Output the [x, y] coordinate of the center of the cell containing the given text.  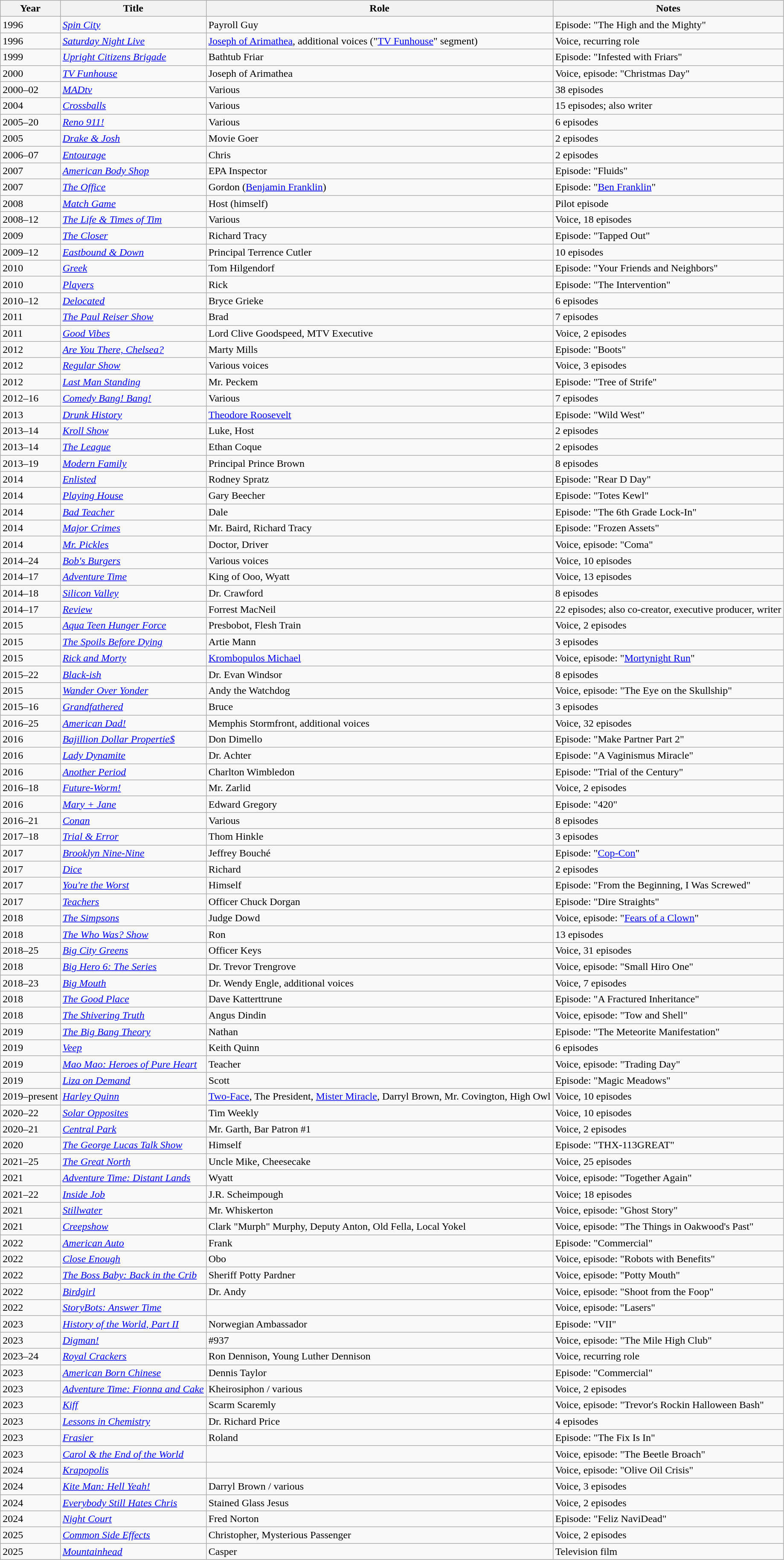
2012–16 [30, 398]
Teacher [380, 1064]
Andy the Watchdog [380, 690]
22 episodes; also co-creator, executive producer, writer [668, 609]
Grandfathered [133, 707]
Black-ish [133, 674]
The Good Place [133, 999]
15 episodes; also writer [668, 106]
Lady Dynamite [133, 756]
Angus Dindin [380, 1016]
American Auto [133, 1243]
10 episodes [668, 252]
MADtv [133, 90]
The Big Bang Theory [133, 1032]
Forrest MacNeil [380, 609]
Obo [380, 1259]
Year [30, 9]
Ron [380, 934]
Episode: "Frozen Assets" [668, 528]
Thom Hinkle [380, 837]
Episode: "Magic Meadows" [668, 1080]
Memphis Stormfront, additional voices [380, 723]
2016–21 [30, 821]
Mao Mao: Heroes of Pure Heart [133, 1064]
Entourage [133, 154]
Bathtub Friar [380, 57]
Review [133, 609]
Christopher, Mysterious Passenger [380, 1535]
Voice, episode: "Coma" [668, 544]
Tom Hilgendorf [380, 268]
Scarm Scaremly [380, 1405]
Are You There, Chelsea? [133, 349]
2005–20 [30, 122]
Voice, episode: "Robots with Benefits" [668, 1259]
American Body Shop [133, 171]
Brad [380, 317]
Rick [380, 285]
Match Game [133, 204]
Silicon Valley [133, 593]
Liza on Demand [133, 1080]
Voice, 18 episodes [668, 220]
Good Vibes [133, 333]
Regular Show [133, 366]
Joseph of Arimathea [380, 73]
Mr. Garth, Bar Patron #1 [380, 1129]
Comedy Bang! Bang! [133, 398]
Brooklyn Nine-Nine [133, 853]
2000 [30, 73]
Voice, episode: "Tow and Shell" [668, 1016]
The Spoils Before Dying [133, 642]
2020 [30, 1145]
American Dad! [133, 723]
The Boss Baby: Back in the Crib [133, 1275]
Inside Job [133, 1194]
Chris [380, 154]
The Shivering Truth [133, 1016]
#937 [380, 1340]
2015–22 [30, 674]
Players [133, 285]
The Life & Times of Tim [133, 220]
Fred Norton [380, 1519]
King of Ooo, Wyatt [380, 577]
Episode: "THX-113GREAT" [668, 1145]
Rick and Morty [133, 658]
Dr. Crawford [380, 593]
Episode: "Cop-Con" [668, 853]
Richard Tracy [380, 236]
Keith Quinn [380, 1048]
2000–02 [30, 90]
Voice, episode: "Potty Mouth" [668, 1275]
Jeffrey Bouché [380, 853]
Don Dimello [380, 739]
Trial & Error [133, 837]
Episode: "420" [668, 804]
Dr. Andy [380, 1292]
Judge Dowd [380, 918]
The Great North [133, 1161]
Voice, episode: "The Things in Oakwood's Past" [668, 1226]
Frasier [133, 1438]
Voice, episode: "Together Again" [668, 1178]
Episode: "The 6th Grade Lock-In" [668, 512]
Voice, episode: "Christmas Day" [668, 73]
Episode: "Wild West" [668, 414]
Voice, episode: "Trading Day" [668, 1064]
Royal Crackers [133, 1356]
2014–18 [30, 593]
Krombopulos Michael [380, 658]
Episode: "Your Friends and Neighbors" [668, 268]
Norwegian Ambassador [380, 1324]
2018–23 [30, 983]
Mr. Baird, Richard Tracy [380, 528]
American Born Chinese [133, 1373]
Bruce [380, 707]
Voice, 25 episodes [668, 1161]
The Simpsons [133, 918]
The League [133, 447]
Last Man Standing [133, 382]
The Office [133, 187]
1999 [30, 57]
Episode: "The Meteorite Manifestation" [668, 1032]
Ron Dennison, Young Luther Dennison [380, 1356]
2016–25 [30, 723]
Adventure Time: Fionna and Cake [133, 1389]
The Paul Reiser Show [133, 317]
Spin City [133, 25]
Aqua Teen Hunger Force [133, 626]
Greek [133, 268]
The Closer [133, 236]
Gary Beecher [380, 496]
Dennis Taylor [380, 1373]
Bryce Grieke [380, 301]
Night Court [133, 1519]
38 episodes [668, 90]
Episode: "VII" [668, 1324]
You're the Worst [133, 885]
Mr. Pickles [133, 544]
Big City Greens [133, 950]
Episode: "Tree of Strife" [668, 382]
History of the World, Part II [133, 1324]
2020–22 [30, 1113]
2005 [30, 138]
Episode: "Ben Franklin" [668, 187]
Reno 911! [133, 122]
Veep [133, 1048]
Another Period [133, 772]
2019–present [30, 1097]
Episode: "Rear D Day" [668, 480]
Upright Citizens Brigade [133, 57]
Major Crimes [133, 528]
Voice, 31 episodes [668, 950]
2014–24 [30, 561]
Voice; 18 episodes [668, 1194]
Host (himself) [380, 204]
Dice [133, 869]
Dale [380, 512]
Voice, episode: "The Beetle Broach" [668, 1454]
Dr. Evan Windsor [380, 674]
2015–16 [30, 707]
Officer Chuck Dorgan [380, 902]
Stained Glass Jesus [380, 1502]
Harley Quinn [133, 1097]
Mr. Peckem [380, 382]
2016–18 [30, 788]
Voice, episode: "The Mile High Club" [668, 1340]
The Who Was? Show [133, 934]
Mary + Jane [133, 804]
Marty Mills [380, 349]
Voice, episode: "The Eye on the Skullship" [668, 690]
Central Park [133, 1129]
Wander Over Yonder [133, 690]
Krapopolis [133, 1470]
2023–24 [30, 1356]
Payroll Guy [380, 25]
Kheirosiphon / various [380, 1389]
Big Mouth [133, 983]
Uncle Mike, Cheesecake [380, 1161]
Casper [380, 1551]
Adventure Time: Distant Lands [133, 1178]
Dr. Trevor Trengrove [380, 966]
2013 [30, 414]
Episode: "The High and the Mighty" [668, 25]
Dr. Richard Price [380, 1421]
Saturday Night Live [133, 41]
Voice, episode: "Mortynight Run" [668, 658]
Voice, episode: "Fears of a Clown" [668, 918]
Episode: "A Fractured Inheritance" [668, 999]
Digman! [133, 1340]
Teachers [133, 902]
Bajillion Dollar Propertie$ [133, 739]
2021–25 [30, 1161]
2008–12 [30, 220]
Role [380, 9]
4 episodes [668, 1421]
Bob's Burgers [133, 561]
Episode: "Boots" [668, 349]
Edward Gregory [380, 804]
Kite Man: Hell Yeah! [133, 1486]
Richard [380, 869]
Nathan [380, 1032]
Big Hero 6: The Series [133, 966]
Everybody Still Hates Chris [133, 1502]
Delocated [133, 301]
Drunk History [133, 414]
Common Side Effects [133, 1535]
Episode: "Infested with Friars" [668, 57]
Voice, episode: "Ghost Story" [668, 1210]
Episode: "Feliz NaviDead" [668, 1519]
Adventure Time [133, 577]
13 episodes [668, 934]
Episode: "Trial of the Century" [668, 772]
Dr. Achter [380, 756]
Lord Clive Goodspeed, MTV Executive [380, 333]
Episode: "Totes Kewl" [668, 496]
2021–22 [30, 1194]
Clark "Murph" Murphy, Deputy Anton, Old Fella, Local Yokel [380, 1226]
Mr. Whiskerton [380, 1210]
Kroll Show [133, 431]
Pilot episode [668, 204]
Notes [668, 9]
Episode: "Make Partner Part 2" [668, 739]
Lessons in Chemistry [133, 1421]
Voice, 7 episodes [668, 983]
Presbobot, Flesh Train [380, 626]
Joseph of Arimathea, additional voices ("TV Funhouse" segment) [380, 41]
Wyatt [380, 1178]
Darryl Brown / various [380, 1486]
Frank [380, 1243]
Episode: "From the Beginning, I Was Screwed" [668, 885]
Sheriff Potty Pardner [380, 1275]
Roland [380, 1438]
Episode: "Fluids" [668, 171]
Close Enough [133, 1259]
Stillwater [133, 1210]
Mr. Zarlid [380, 788]
Doctor, Driver [380, 544]
Episode: "Dire Straights" [668, 902]
Drake & Josh [133, 138]
Theodore Roosevelt [380, 414]
2004 [30, 106]
Voice, episode: "Trevor's Rockin Halloween Bash" [668, 1405]
Episode: "The Fix Is In" [668, 1438]
Gordon (Benjamin Franklin) [380, 187]
Scott [380, 1080]
Voice, episode: "Small Hiro One" [668, 966]
Playing House [133, 496]
Episode: "The Intervention" [668, 285]
Birdgirl [133, 1292]
Television film [668, 1551]
Voice, 13 episodes [668, 577]
2008 [30, 204]
Solar Opposites [133, 1113]
2009–12 [30, 252]
Dr. Wendy Engle, additional voices [380, 983]
Officer Keys [380, 950]
Future-Worm! [133, 788]
2020–21 [30, 1129]
Conan [133, 821]
Rodney Spratz [380, 480]
Episode: "A Vaginismus Miracle" [668, 756]
Luke, Host [380, 431]
Principal Prince Brown [380, 463]
Kiff [133, 1405]
Artie Mann [380, 642]
Voice, 32 episodes [668, 723]
TV Funhouse [133, 73]
Voice, episode: "Shoot from the Foop" [668, 1292]
Modern Family [133, 463]
2018–25 [30, 950]
Voice, episode: "Olive Oil Crisis" [668, 1470]
Voice, episode: "Lasers" [668, 1308]
EPA Inspector [380, 171]
Eastbound & Down [133, 252]
Carol & the End of the World [133, 1454]
2010–12 [30, 301]
2009 [30, 236]
StoryBots: Answer Time [133, 1308]
2013–19 [30, 463]
Ethan Coque [380, 447]
The George Lucas Talk Show [133, 1145]
Two-Face, The President, Mister Miracle, Darryl Brown, Mr. Covington, High Owl [380, 1097]
Creepshow [133, 1226]
Episode: "Tapped Out" [668, 236]
Title [133, 9]
2006–07 [30, 154]
Charlton Wimbledon [380, 772]
2017–18 [30, 837]
Dave Katterttrune [380, 999]
Principal Terrence Cutler [380, 252]
Crossballs [133, 106]
Movie Goer [380, 138]
Enlisted [133, 480]
J.R. Scheimpough [380, 1194]
Mountainhead [133, 1551]
Bad Teacher [133, 512]
Tim Weekly [380, 1113]
